Return (X, Y) of the center of cell containing provided text 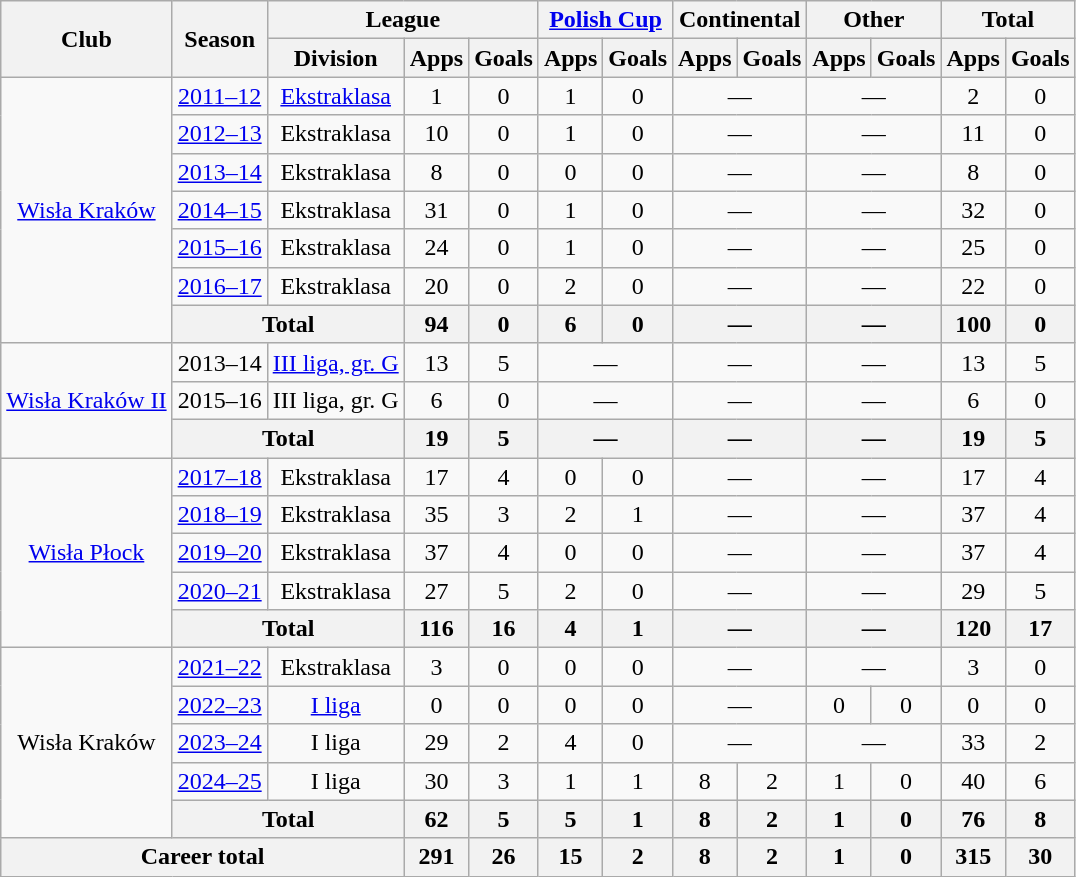
315 (973, 857)
100 (973, 324)
62 (436, 819)
94 (436, 324)
2019–20 (220, 553)
33 (973, 743)
Continental (740, 20)
11 (973, 134)
116 (436, 629)
16 (504, 629)
2016–17 (220, 286)
2024–25 (220, 781)
25 (973, 248)
40 (973, 781)
291 (436, 857)
Career total (202, 857)
76 (973, 819)
15 (570, 857)
Wisła Płock (86, 553)
2021–22 (220, 667)
27 (436, 591)
20 (436, 286)
2018–19 (220, 515)
2022–23 (220, 705)
2017–18 (220, 477)
Wisła Kraków II (86, 400)
31 (436, 210)
Club (86, 39)
Season (220, 39)
2020–21 (220, 591)
Polish Cup (605, 20)
2012–13 (220, 134)
2011–12 (220, 96)
24 (436, 248)
2023–24 (220, 743)
Other (874, 20)
22 (973, 286)
League (402, 20)
35 (436, 515)
120 (973, 629)
10 (436, 134)
Division (336, 58)
2014–15 (220, 210)
32 (973, 210)
26 (504, 857)
